Locate the cell with the specified text and output its [x, y] center coordinate. 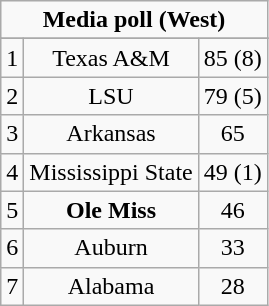
5 [12, 210]
Media poll (West) [134, 20]
Texas A&M [111, 58]
2 [12, 96]
3 [12, 134]
79 (5) [232, 96]
Arkansas [111, 134]
7 [12, 286]
65 [232, 134]
46 [232, 210]
Mississippi State [111, 172]
LSU [111, 96]
6 [12, 248]
33 [232, 248]
1 [12, 58]
85 (8) [232, 58]
Alabama [111, 286]
Ole Miss [111, 210]
Auburn [111, 248]
28 [232, 286]
49 (1) [232, 172]
4 [12, 172]
